Return [x, y] of the center of cell containing provided text 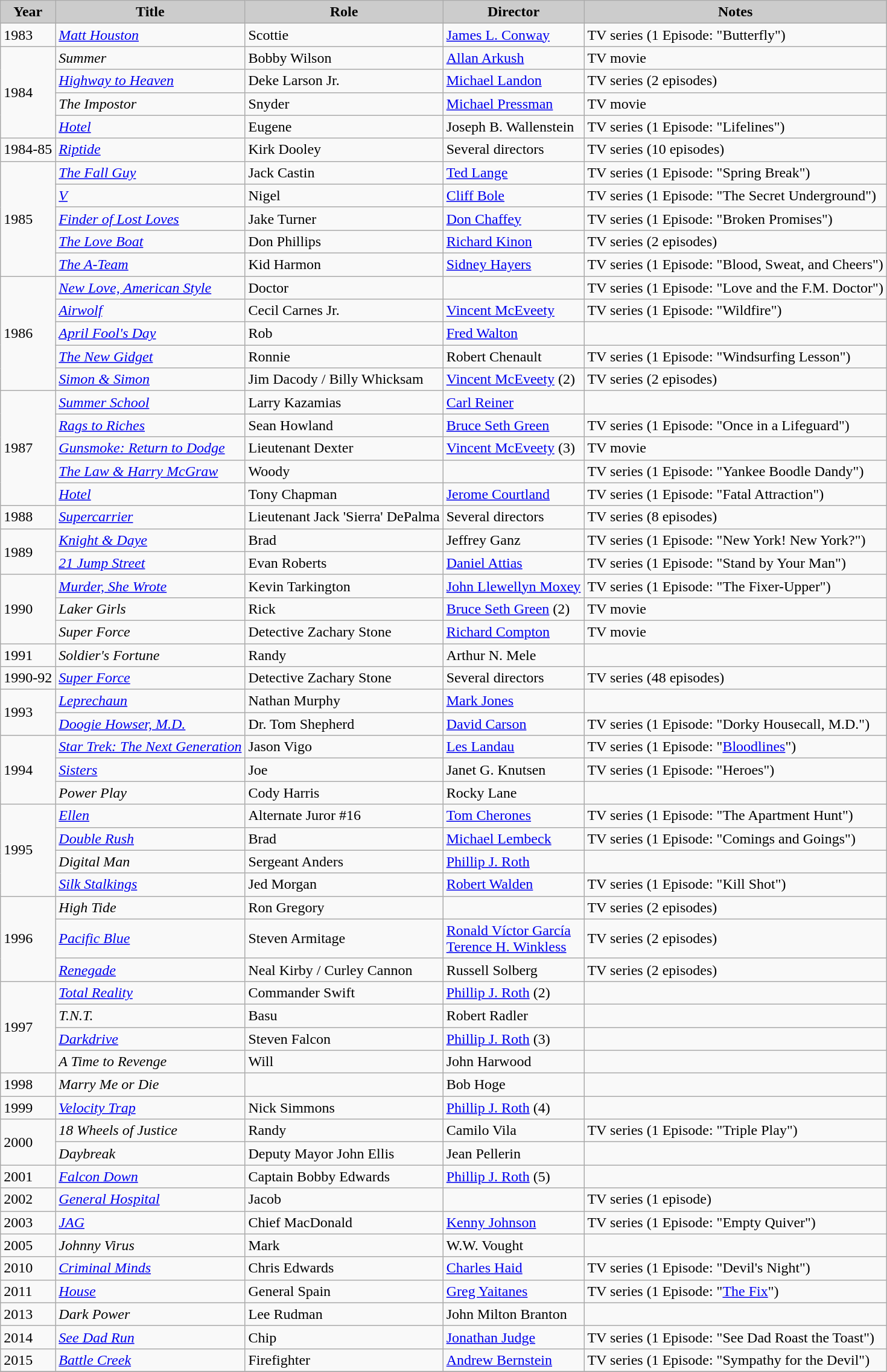
See Dad Run [150, 1337]
Russell Solberg [513, 970]
Darkdrive [150, 1038]
TV series (1 Episode: "Windsurfing Lesson") [736, 357]
Joe [344, 770]
Nathan Murphy [344, 701]
1999 [28, 1108]
Soldier's Fortune [150, 655]
Allan Arkush [513, 58]
John Llewellyn Moxey [513, 586]
Tom Cherones [513, 816]
Velocity Trap [150, 1108]
Jeffrey Ganz [513, 540]
TV series (1 Episode: "Yankee Boodle Dandy") [736, 471]
Greg Yaitanes [513, 1291]
2001 [28, 1177]
Mark [344, 1245]
John Harwood [513, 1062]
1988 [28, 517]
Michael Landon [513, 81]
2010 [28, 1268]
Vincent McEveety [513, 311]
TV series (1 Episode: "The Fix") [736, 1291]
1983 [28, 35]
Cliff Bole [513, 195]
TV series (1 Episode: "The Apartment Hunt") [736, 816]
Finder of Lost Loves [150, 218]
Sean Howland [344, 425]
Bruce Seth Green (2) [513, 609]
Jack Castin [344, 173]
TV series (1 Episode: "Fatal Attraction") [736, 494]
Will [344, 1062]
Daniel Attias [513, 563]
Knight & Daye [150, 540]
TV series (10 episodes) [736, 150]
Digital Man [150, 862]
Firefighter [344, 1360]
The A-Team [150, 264]
Year [28, 12]
W.W. Vought [513, 1245]
Riptide [150, 150]
1989 [28, 551]
Falcon Down [150, 1177]
Daybreak [150, 1154]
Director [513, 12]
Larry Kazamias [344, 402]
2015 [28, 1360]
TV series (1 Episode: "Broken Promises") [736, 218]
Janet G. Knutsen [513, 770]
Dark Power [150, 1314]
1994 [28, 770]
James L. Conway [513, 35]
Chief MacDonald [344, 1222]
Sisters [150, 770]
1990-92 [28, 678]
Arthur N. Mele [513, 655]
TV series (1 Episode: "Comings and Goings") [736, 839]
Pacific Blue [150, 939]
Jason Vigo [344, 747]
Captain Bobby Edwards [344, 1177]
Murder, She Wrote [150, 586]
TV series (48 episodes) [736, 678]
TV series (8 episodes) [736, 517]
Jacob [344, 1199]
Gunsmoke: Return to Dodge [150, 448]
TV series (1 Episode: "Love and the F.M. Doctor") [736, 288]
TV series (1 Episode: "New York! New York?") [736, 540]
Jerome Courtland [513, 494]
Steven Falcon [344, 1038]
1987 [28, 448]
High Tide [150, 907]
Cody Harris [344, 793]
A Time to Revenge [150, 1062]
Kenny Johnson [513, 1222]
Total Reality [150, 992]
Nick Simmons [344, 1108]
Renegade [150, 970]
1993 [28, 713]
Kevin Tarkington [344, 586]
Lieutenant Jack 'Sierra' DePalma [344, 517]
2003 [28, 1222]
Camilo Vila [513, 1131]
Nigel [344, 195]
Basu [344, 1015]
TV series (1 Episode: "Kill Shot") [736, 884]
Robert Radler [513, 1015]
Power Play [150, 793]
1997 [28, 1027]
House [150, 1291]
Laker Girls [150, 609]
Phillip J. Roth [513, 862]
Michael Pressman [513, 104]
Cecil Carnes Jr. [344, 311]
Jean Pellerin [513, 1154]
Steven Armitage [344, 939]
Doogie Howser, M.D. [150, 724]
1984 [28, 92]
David Carson [513, 724]
Bob Hoge [513, 1085]
Double Rush [150, 839]
Rob [344, 334]
Neal Kirby / Curley Cannon [344, 970]
2000 [28, 1142]
TV series (1 Episode: "Spring Break") [736, 173]
The New Gidget [150, 357]
TV series (1 Episode: "Devil's Night") [736, 1268]
1996 [28, 939]
Evan Roberts [344, 563]
TV series (1 Episode: "Once in a Lifeguard") [736, 425]
Criminal Minds [150, 1268]
TV series (1 Episode: "Blood, Sweat, and Cheers") [736, 264]
Leprechaun [150, 701]
TV series (1 Episode: "The Fixer-Upper") [736, 586]
Richard Compton [513, 632]
Jim Dacody / Billy Whicksam [344, 380]
Jed Morgan [344, 884]
The Love Boat [150, 241]
The Impostor [150, 104]
Star Trek: The Next Generation [150, 747]
2013 [28, 1314]
Sergeant Anders [344, 862]
Sidney Hayers [513, 264]
Lee Rudman [344, 1314]
Robert Walden [513, 884]
Kid Harmon [344, 264]
Tony Chapman [344, 494]
Title [150, 12]
TV series (1 episode) [736, 1199]
Deke Larson Jr. [344, 81]
New Love, American Style [150, 288]
TV series (1 Episode: "Stand by Your Man") [736, 563]
Chip [344, 1337]
Ronald Víctor GarcíaTerence H. Winkless [513, 939]
Simon & Simon [150, 380]
Rags to Riches [150, 425]
Vincent McEveety (3) [513, 448]
Phillip J. Roth (4) [513, 1108]
1990 [28, 609]
Ellen [150, 816]
Michael Lembeck [513, 839]
Andrew Bernstein [513, 1360]
Summer [150, 58]
1998 [28, 1085]
2014 [28, 1337]
Richard Kinon [513, 241]
TV series (1 Episode: "Heroes") [736, 770]
Dr. Tom Shepherd [344, 724]
Marry Me or Die [150, 1085]
Les Landau [513, 747]
Vincent McEveety (2) [513, 380]
Carl Reiner [513, 402]
Notes [736, 12]
Woody [344, 471]
Silk Stalkings [150, 884]
Joseph B. Wallenstein [513, 127]
Jonathan Judge [513, 1337]
21 Jump Street [150, 563]
Airwolf [150, 311]
T.N.T. [150, 1015]
General Hospital [150, 1199]
1995 [28, 850]
1984-85 [28, 150]
TV series (1 Episode: "Bloodlines") [736, 747]
Ted Lange [513, 173]
Charles Haid [513, 1268]
Rocky Lane [513, 793]
Jake Turner [344, 218]
Don Phillips [344, 241]
Matt Houston [150, 35]
Snyder [344, 104]
Highway to Heaven [150, 81]
Eugene [344, 127]
TV series (1 Episode: "Sympathy for the Devil") [736, 1360]
1991 [28, 655]
John Milton Branton [513, 1314]
Phillip J. Roth (2) [513, 992]
1985 [28, 218]
Doctor [344, 288]
Phillip J. Roth (5) [513, 1177]
TV series (1 Episode: "Butterfly") [736, 35]
1986 [28, 334]
Kirk Dooley [344, 150]
Supercarrier [150, 517]
Deputy Mayor John Ellis [344, 1154]
Mark Jones [513, 701]
Bobby Wilson [344, 58]
TV series (1 Episode: "Empty Quiver") [736, 1222]
Rick [344, 609]
Robert Chenault [513, 357]
The Law & Harry McGraw [150, 471]
TV series (1 Episode: "Dorky Housecall, M.D.") [736, 724]
Lieutenant Dexter [344, 448]
Alternate Juror #16 [344, 816]
Commander Swift [344, 992]
TV series (1 Episode: "The Secret Underground") [736, 195]
TV series (1 Episode: "Triple Play") [736, 1131]
2005 [28, 1245]
Summer School [150, 402]
Johnny Virus [150, 1245]
Fred Walton [513, 334]
Ronnie [344, 357]
2011 [28, 1291]
Chris Edwards [344, 1268]
Role [344, 12]
18 Wheels of Justice [150, 1131]
Scottie [344, 35]
April Fool's Day [150, 334]
Battle Creek [150, 1360]
TV series (1 Episode: "See Dad Roast the Toast") [736, 1337]
TV series (1 Episode: "Wildfire") [736, 311]
Ron Gregory [344, 907]
V [150, 195]
2002 [28, 1199]
Don Chaffey [513, 218]
Phillip J. Roth (3) [513, 1038]
TV series (1 Episode: "Lifelines") [736, 127]
Bruce Seth Green [513, 425]
The Fall Guy [150, 173]
JAG [150, 1222]
General Spain [344, 1291]
